Return [X, Y] of the center of cell containing provided text 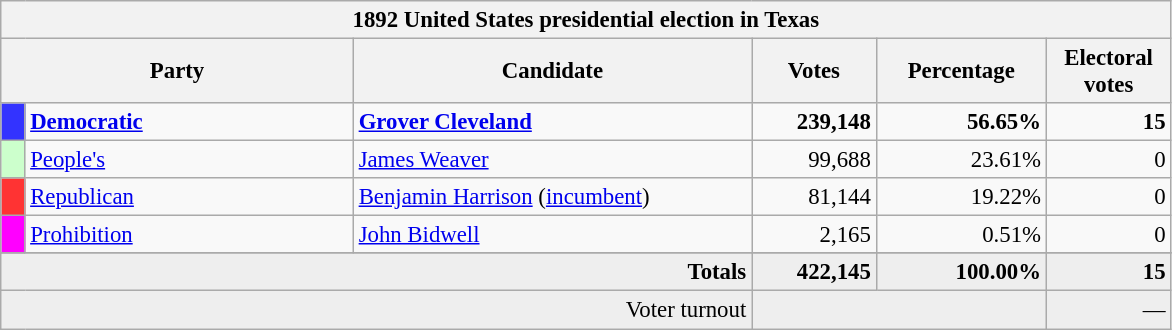
Republican [189, 197]
James Weaver [552, 160]
2,165 [814, 235]
— [1108, 310]
1892 United States presidential election in Texas [586, 20]
99,688 [814, 160]
19.22% [961, 197]
Grover Cleveland [552, 122]
100.00% [961, 273]
Voter turnout [376, 310]
People's [189, 160]
John Bidwell [552, 235]
Votes [814, 72]
Prohibition [189, 235]
0.51% [961, 235]
23.61% [961, 160]
Party [178, 72]
81,144 [814, 197]
Benjamin Harrison (incumbent) [552, 197]
Percentage [961, 72]
Candidate [552, 72]
Totals [376, 273]
56.65% [961, 122]
Democratic [189, 122]
239,148 [814, 122]
Electoral votes [1108, 72]
422,145 [814, 273]
